Detect which cell encompasses the target text, then output its (X, Y) center coordinate. 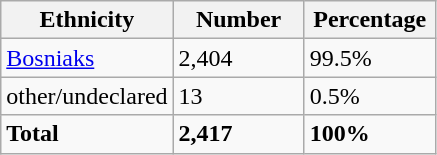
2,404 (238, 58)
2,417 (238, 134)
other/undeclared (87, 96)
Percentage (370, 20)
Ethnicity (87, 20)
Bosniaks (87, 58)
100% (370, 134)
99.5% (370, 58)
Total (87, 134)
13 (238, 96)
Number (238, 20)
0.5% (370, 96)
